Extract the (X, Y) coordinate from the center of the cell holding the provided text.  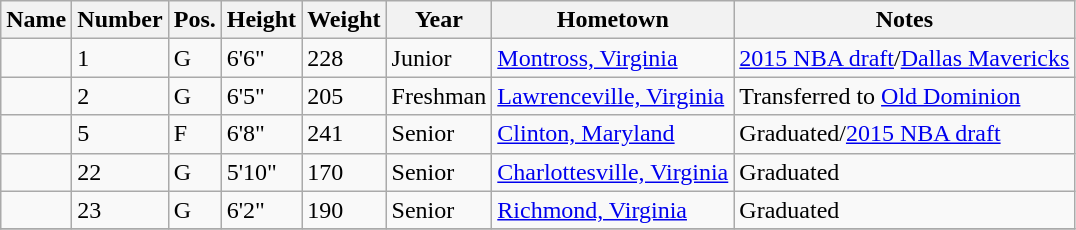
22 (120, 172)
170 (344, 172)
Montross, Virginia (613, 58)
6'2" (261, 210)
Charlottesville, Virginia (613, 172)
5 (120, 134)
1 (120, 58)
Number (120, 20)
6'8" (261, 134)
Name (36, 20)
5'10" (261, 172)
Year (439, 20)
Junior (439, 58)
Hometown (613, 20)
Height (261, 20)
228 (344, 58)
190 (344, 210)
F (194, 134)
Notes (904, 20)
Pos. (194, 20)
Weight (344, 20)
205 (344, 96)
Clinton, Maryland (613, 134)
6'5" (261, 96)
6'6" (261, 58)
2 (120, 96)
241 (344, 134)
23 (120, 210)
Lawrenceville, Virginia (613, 96)
Transferred to Old Dominion (904, 96)
Richmond, Virginia (613, 210)
Graduated/2015 NBA draft (904, 134)
Freshman (439, 96)
2015 NBA draft/Dallas Mavericks (904, 58)
